Extract the [X, Y] coordinate from the center of the cell holding the provided text.  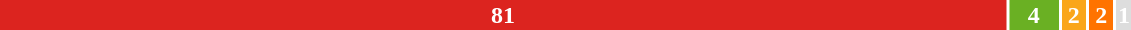
81 [503, 15]
4 [1034, 15]
